Provide the [x, y] coordinate of the cell's center where the given text is located.  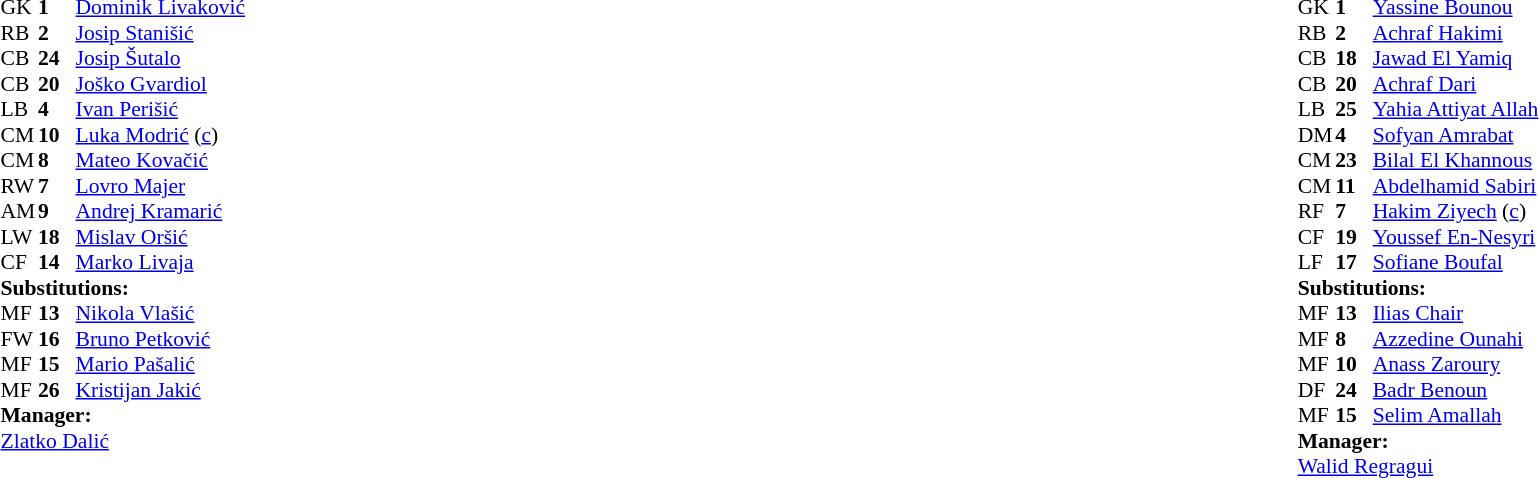
Nikola Vlašić [161, 313]
Zlatko Dalić [122, 441]
Selim Amallah [1456, 415]
Bruno Petković [161, 339]
Lovro Majer [161, 186]
Jawad El Yamiq [1456, 59]
Achraf Dari [1456, 84]
Marko Livaja [161, 263]
26 [57, 390]
Kristijan Jakić [161, 390]
Bilal El Khannous [1456, 161]
Mario Pašalić [161, 365]
Anass Zaroury [1456, 365]
LW [19, 237]
11 [1354, 186]
FW [19, 339]
DF [1317, 390]
Achraf Hakimi [1456, 33]
Josip Stanišić [161, 33]
17 [1354, 263]
Andrej Kramarić [161, 211]
Yahia Attiyat Allah [1456, 109]
Ivan Perišić [161, 109]
Abdelhamid Sabiri [1456, 186]
AM [19, 211]
Luka Modrić (c) [161, 135]
Badr Benoun [1456, 390]
Youssef En-Nesyri [1456, 237]
LF [1317, 263]
Sofyan Amrabat [1456, 135]
Joško Gvardiol [161, 84]
Ilias Chair [1456, 313]
Mateo Kovačić [161, 161]
RW [19, 186]
Azzedine Ounahi [1456, 339]
Hakim Ziyech (c) [1456, 211]
Mislav Oršić [161, 237]
RF [1317, 211]
19 [1354, 237]
9 [57, 211]
16 [57, 339]
DM [1317, 135]
Sofiane Boufal [1456, 263]
Josip Šutalo [161, 59]
23 [1354, 161]
14 [57, 263]
25 [1354, 109]
